Detect which cell encompasses the target text, then output its [x, y] center coordinate. 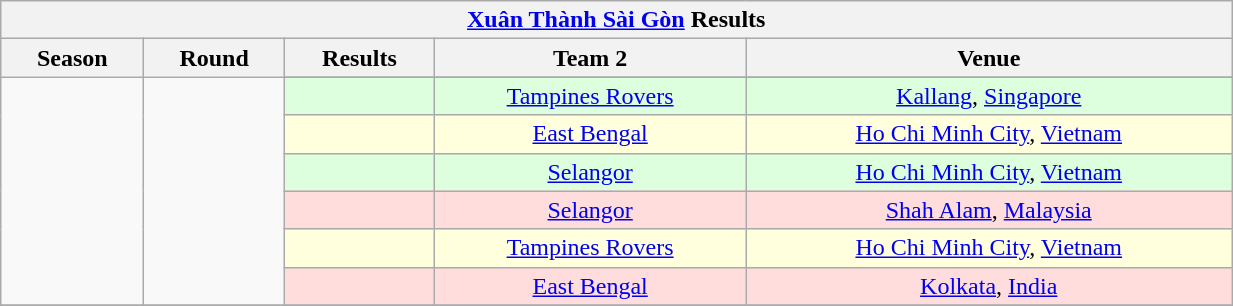
Venue [989, 58]
Round [214, 58]
Kallang, Singapore [989, 96]
Season [72, 58]
Kolkata, India [989, 286]
Shah Alam, Malaysia [989, 210]
Team 2 [590, 58]
Results [359, 58]
Xuân Thành Sài Gòn Results [616, 20]
